Extract the [x, y] coordinate from the center of the cell holding the provided text.  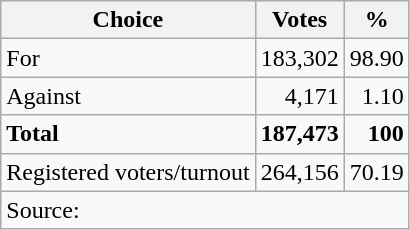
Choice [128, 20]
70.19 [376, 172]
Against [128, 96]
183,302 [300, 58]
Votes [300, 20]
100 [376, 134]
Total [128, 134]
% [376, 20]
4,171 [300, 96]
187,473 [300, 134]
Source: [205, 210]
264,156 [300, 172]
Registered voters/turnout [128, 172]
For [128, 58]
98.90 [376, 58]
1.10 [376, 96]
